Return the (X, Y) coordinate for the center point of the cell that contains the specified text.  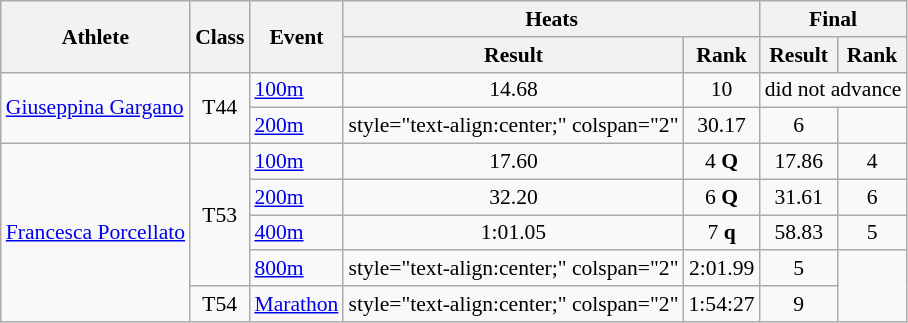
Francesca Porcellato (96, 233)
17.86 (799, 162)
Marathon (296, 304)
Class (220, 36)
1:01.05 (513, 233)
Event (296, 36)
800m (296, 269)
Athlete (96, 36)
58.83 (799, 233)
did not advance (834, 90)
7 q (722, 233)
1:54:27 (722, 304)
14.68 (513, 90)
4 Q (722, 162)
30.17 (722, 126)
T53 (220, 215)
T44 (220, 108)
9 (799, 304)
Heats (551, 19)
4 (872, 162)
31.61 (799, 197)
10 (722, 90)
Final (834, 19)
6 Q (722, 197)
17.60 (513, 162)
Giuseppina Gargano (96, 108)
400m (296, 233)
2:01.99 (722, 269)
T54 (220, 304)
32.20 (513, 197)
